From the cell containing the given text, extract its center point as [X, Y] coordinate. 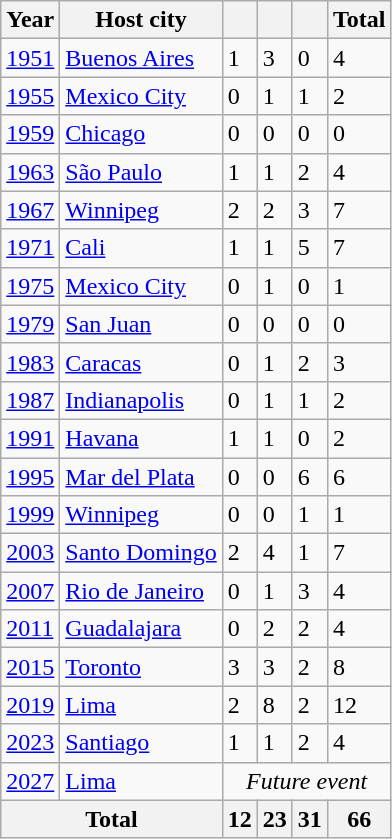
Buenos Aires [141, 58]
1979 [30, 324]
2007 [30, 591]
1951 [30, 58]
Caracas [141, 362]
Indianapolis [141, 400]
31 [310, 819]
Rio de Janeiro [141, 591]
2019 [30, 705]
Future event [306, 781]
5 [310, 248]
2023 [30, 743]
1999 [30, 515]
1987 [30, 400]
2015 [30, 667]
Cali [141, 248]
San Juan [141, 324]
Host city [141, 20]
Guadalajara [141, 629]
2003 [30, 553]
66 [359, 819]
1995 [30, 477]
São Paulo [141, 172]
1983 [30, 362]
1963 [30, 172]
Toronto [141, 667]
1991 [30, 438]
23 [274, 819]
Santiago [141, 743]
Chicago [141, 134]
1975 [30, 286]
2011 [30, 629]
Havana [141, 438]
1967 [30, 210]
Year [30, 20]
1955 [30, 96]
1971 [30, 248]
Mar del Plata [141, 477]
1959 [30, 134]
Santo Domingo [141, 553]
2027 [30, 781]
